From the cell containing the given text, extract its center point as (X, Y) coordinate. 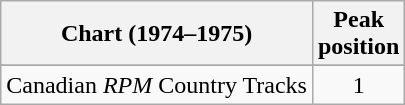
Canadian RPM Country Tracks (157, 85)
Peakposition (358, 34)
Chart (1974–1975) (157, 34)
1 (358, 85)
